Locate the cell with the specified text and output its (X, Y) center coordinate. 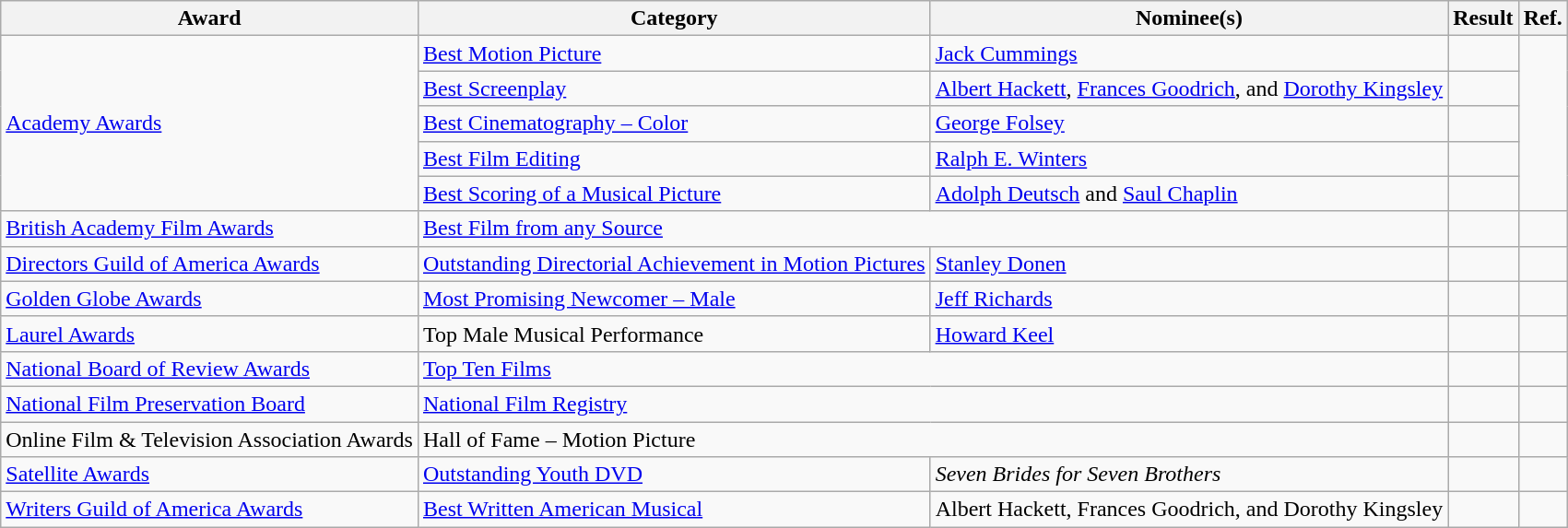
Most Promising Newcomer – Male (674, 299)
Seven Brides for Seven Brothers (1189, 475)
Satellite Awards (210, 475)
Ralph E. Winters (1189, 158)
Ref. (1543, 18)
Directors Guild of America Awards (210, 264)
British Academy Film Awards (210, 229)
Result (1483, 18)
Howard Keel (1189, 334)
Stanley Donen (1189, 264)
Writers Guild of America Awards (210, 510)
Best Cinematography – Color (674, 123)
Outstanding Youth DVD (674, 475)
Outstanding Directorial Achievement in Motion Pictures (674, 264)
Award (210, 18)
Category (674, 18)
National Film Registry (933, 404)
Best Film Editing (674, 158)
Jack Cummings (1189, 53)
National Film Preservation Board (210, 404)
Golden Globe Awards (210, 299)
Top Ten Films (933, 369)
Jeff Richards (1189, 299)
Best Scoring of a Musical Picture (674, 194)
Best Written American Musical (674, 510)
Online Film & Television Association Awards (210, 440)
Laurel Awards (210, 334)
Academy Awards (210, 123)
Top Male Musical Performance (674, 334)
Hall of Fame – Motion Picture (933, 440)
National Board of Review Awards (210, 369)
Best Screenplay (674, 88)
Best Film from any Source (933, 229)
Best Motion Picture (674, 53)
Nominee(s) (1189, 18)
Adolph Deutsch and Saul Chaplin (1189, 194)
George Folsey (1189, 123)
